Return the [X, Y] coordinate for the center point of the cell that contains the specified text.  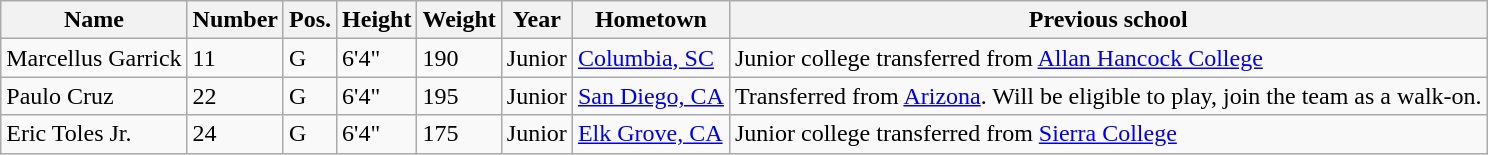
175 [459, 134]
Junior college transferred from Allan Hancock College [1108, 58]
Year [536, 20]
Pos. [310, 20]
24 [235, 134]
Previous school [1108, 20]
Height [377, 20]
190 [459, 58]
Paulo Cruz [94, 96]
Junior college transferred from Sierra College [1108, 134]
Name [94, 20]
11 [235, 58]
22 [235, 96]
Eric Toles Jr. [94, 134]
195 [459, 96]
Number [235, 20]
Marcellus Garrick [94, 58]
San Diego, CA [650, 96]
Elk Grove, CA [650, 134]
Weight [459, 20]
Columbia, SC [650, 58]
Transferred from Arizona. Will be eligible to play, join the team as a walk-on. [1108, 96]
Hometown [650, 20]
